Extract the [X, Y] coordinate from the center of the cell holding the provided text.  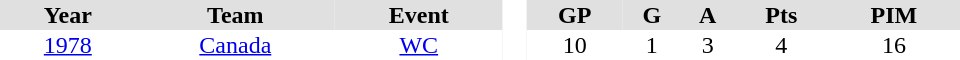
Event [419, 15]
A [708, 15]
3 [708, 45]
1978 [68, 45]
G [652, 15]
GP [574, 15]
Pts [782, 15]
PIM [894, 15]
WC [419, 45]
10 [574, 45]
Team [236, 15]
16 [894, 45]
1 [652, 45]
4 [782, 45]
Canada [236, 45]
Year [68, 15]
